Locate the cell with the specified text and output its (X, Y) center coordinate. 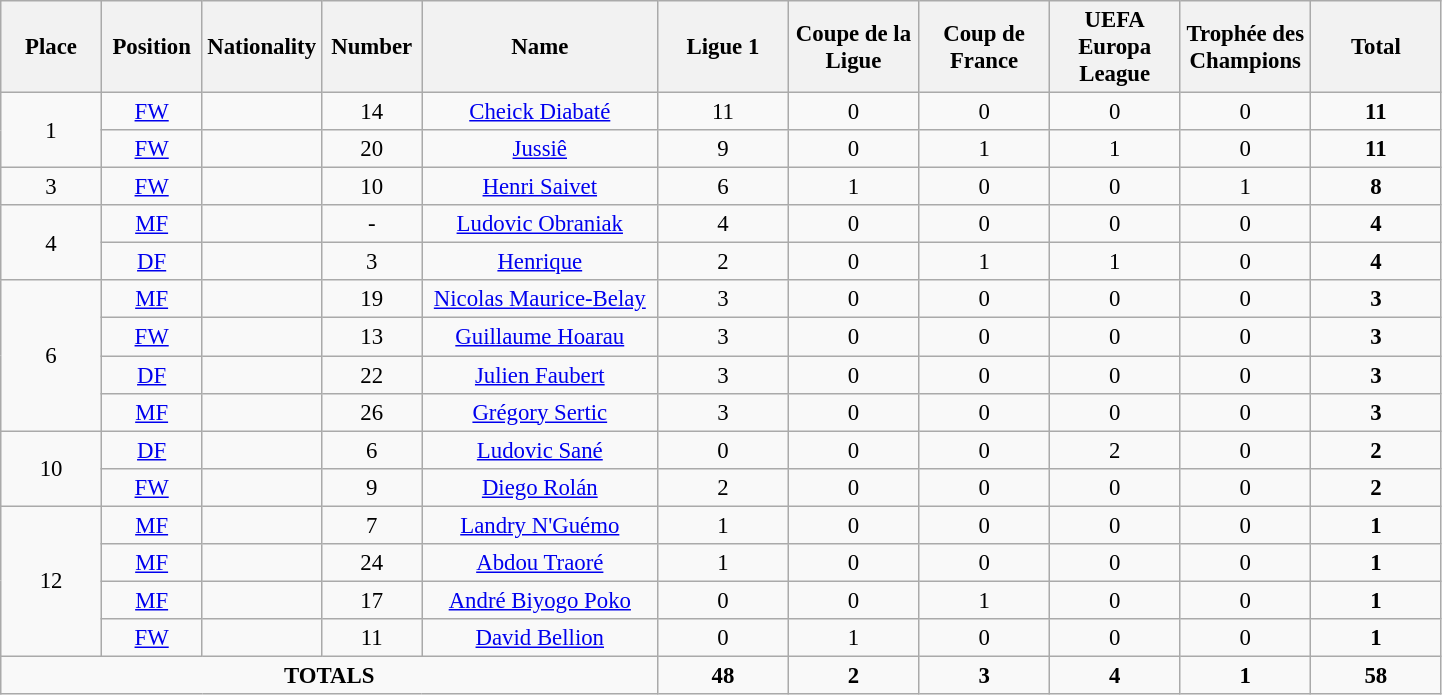
Grégory Sertic (540, 412)
13 (372, 337)
UEFA Europa League (1114, 47)
Ludovic Sané (540, 450)
Diego Rolán (540, 487)
Nicolas Maurice-Belay (540, 299)
20 (372, 149)
- (372, 224)
Trophée des Champions (1246, 47)
17 (372, 600)
Coup de France (984, 47)
7 (372, 525)
26 (372, 412)
Guillaume Hoarau (540, 337)
58 (1376, 675)
Nationality (262, 47)
Name (540, 47)
David Bellion (540, 638)
Coupe de la Ligue (854, 47)
48 (724, 675)
Landry N'Guémo (540, 525)
Cheick Diabaté (540, 112)
Henri Saivet (540, 187)
Henrique (540, 262)
19 (372, 299)
Julien Faubert (540, 375)
TOTALS (330, 675)
Ligue 1 (724, 47)
Place (52, 47)
14 (372, 112)
Jussiê (540, 149)
22 (372, 375)
Ludovic Obraniak (540, 224)
8 (1376, 187)
Number (372, 47)
Position (152, 47)
Abdou Traoré (540, 563)
24 (372, 563)
Total (1376, 47)
André Biyogo Poko (540, 600)
12 (52, 581)
